Extract the (X, Y) coordinate from the center of the cell holding the provided text.  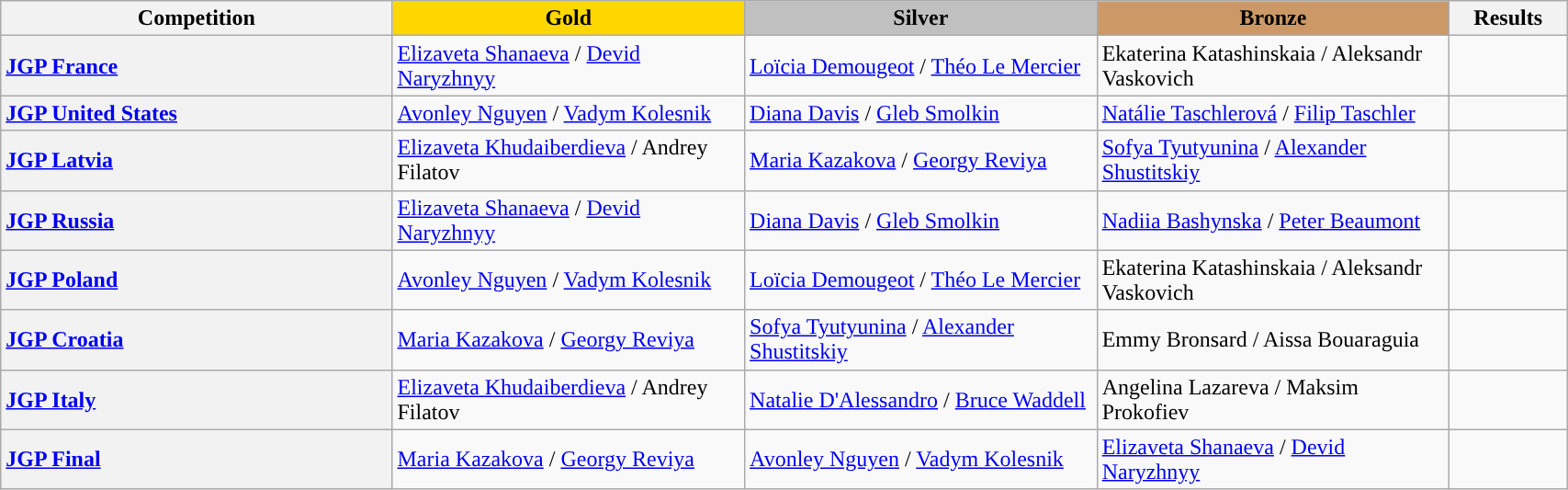
JGP France (197, 66)
Gold (569, 18)
Angelina Lazareva / Maksim Prokofiev (1273, 399)
Silver (921, 18)
Competition (197, 18)
JGP Latvia (197, 160)
Emmy Bronsard / Aissa Bouaraguia (1273, 340)
JGP United States (197, 113)
Natalie D'Alessandro / Bruce Waddell (921, 399)
JGP Russia (197, 221)
Nadiia Bashynska / Peter Beaumont (1273, 221)
Natálie Taschlerová / Filip Taschler (1273, 113)
JGP Poland (197, 279)
JGP Croatia (197, 340)
JGP Final (197, 460)
JGP Italy (197, 399)
Bronze (1273, 18)
Results (1508, 18)
